Find where the given text appears and provide that cell's center as (x, y) coordinate. 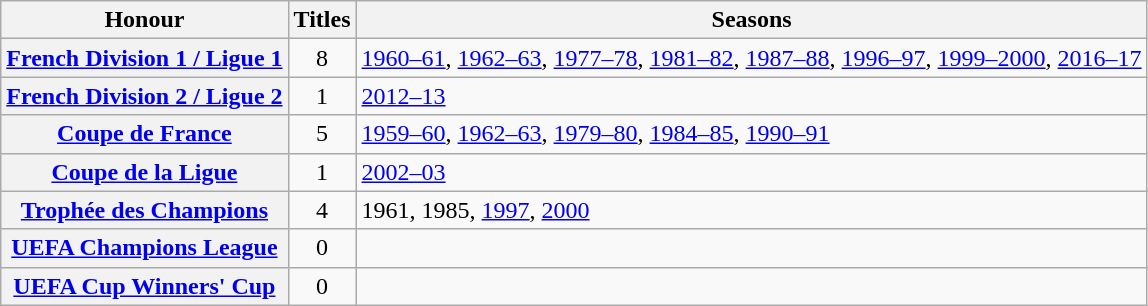
French Division 1 / Ligue 1 (144, 58)
Seasons (752, 20)
2002–03 (752, 172)
UEFA Cup Winners' Cup (144, 286)
1961, 1985, 1997, 2000 (752, 210)
Coupe de France (144, 134)
1960–61, 1962–63, 1977–78, 1981–82, 1987–88, 1996–97, 1999–2000, 2016–17 (752, 58)
1959–60, 1962–63, 1979–80, 1984–85, 1990–91 (752, 134)
4 (322, 210)
5 (322, 134)
UEFA Champions League (144, 248)
French Division 2 / Ligue 2 (144, 96)
Coupe de la Ligue (144, 172)
Trophée des Champions (144, 210)
2012–13 (752, 96)
8 (322, 58)
Titles (322, 20)
Honour (144, 20)
